Extract the (x, y) coordinate from the center of the cell holding the provided text.  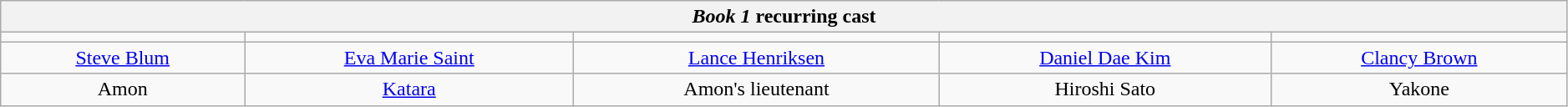
Daniel Dae Kim (1104, 58)
Steve Blum (123, 58)
Eva Marie Saint (409, 58)
Clancy Brown (1418, 58)
Book 1 recurring cast (784, 17)
Amon (123, 89)
Lance Henriksen (757, 58)
Yakone (1418, 89)
Amon's lieutenant (757, 89)
Katara (409, 89)
Hiroshi Sato (1104, 89)
